Scan for the cell matching the given text and deliver its (x, y) coordinate at center. 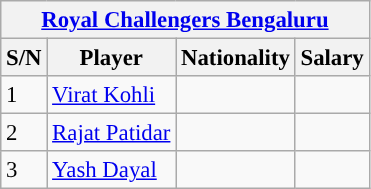
1 (24, 95)
Rajat Patidar (112, 133)
2 (24, 133)
3 (24, 170)
Virat Kohli (112, 95)
Royal Challengers Bengaluru (185, 20)
Salary (332, 58)
Yash Dayal (112, 170)
S/N (24, 58)
Player (112, 58)
Nationality (236, 58)
